Scan for the cell matching the given text and deliver its [x, y] coordinate at center. 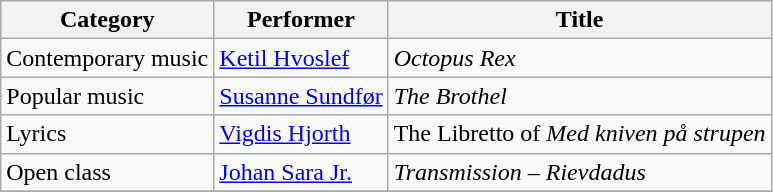
Lyrics [108, 134]
The Libretto of Med kniven på strupen [580, 134]
Title [580, 20]
Johan Sara Jr. [301, 172]
Transmission – Rievdadus [580, 172]
Susanne Sundfør [301, 96]
Open class [108, 172]
Vigdis Hjorth [301, 134]
Category [108, 20]
Performer [301, 20]
Octopus Rex [580, 58]
Popular music [108, 96]
Ketil Hvoslef [301, 58]
Contemporary music [108, 58]
The Brothel [580, 96]
